Return (x, y) of the center of cell containing provided text 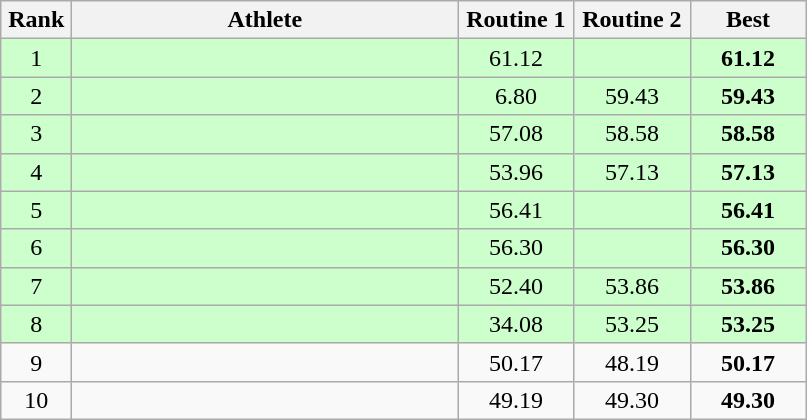
48.19 (632, 362)
8 (36, 324)
10 (36, 400)
57.08 (516, 134)
6 (36, 248)
Athlete (265, 20)
53.96 (516, 172)
6.80 (516, 96)
7 (36, 286)
5 (36, 210)
Rank (36, 20)
2 (36, 96)
Routine 1 (516, 20)
49.19 (516, 400)
Best (748, 20)
Routine 2 (632, 20)
52.40 (516, 286)
4 (36, 172)
9 (36, 362)
1 (36, 58)
34.08 (516, 324)
3 (36, 134)
